Identify which cell holds the provided text, then report its [x, y] central coordinate. 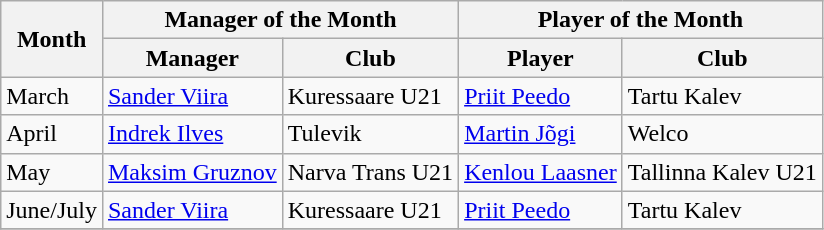
June/July [52, 210]
Indrek Ilves [192, 134]
April [52, 134]
Welco [722, 134]
Month [52, 39]
March [52, 96]
Maksim Gruznov [192, 172]
Kenlou Laasner [541, 172]
Martin Jõgi [541, 134]
Tallinna Kalev U21 [722, 172]
Narva Trans U21 [370, 172]
Manager [192, 58]
Player of the Month [641, 20]
Player [541, 58]
Manager of the Month [280, 20]
Tulevik [370, 134]
May [52, 172]
